Find where the given text appears and provide that cell's center as (x, y) coordinate. 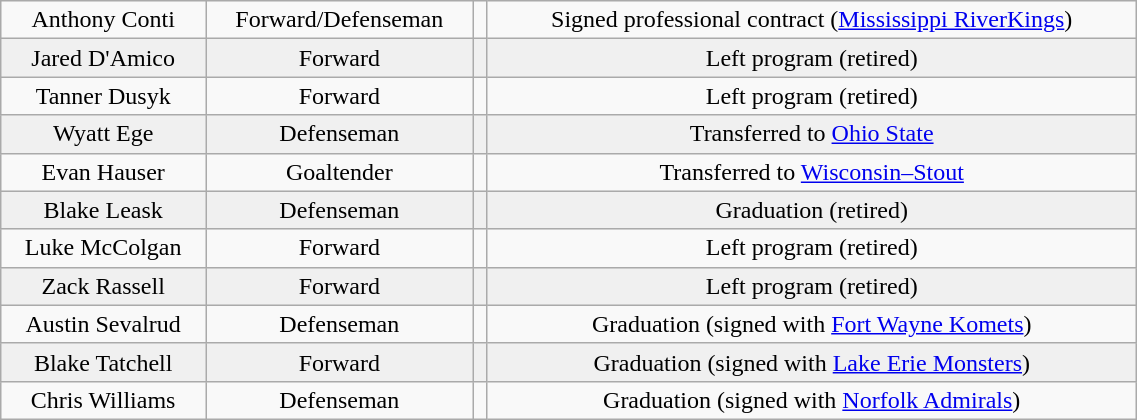
Graduation (signed with Lake Erie Monsters) (812, 362)
Signed professional contract (Mississippi RiverKings) (812, 20)
Graduation (signed with Norfolk Admirals) (812, 400)
Transferred to Ohio State (812, 134)
Graduation (signed with Fort Wayne Komets) (812, 324)
Austin Sevalrud (104, 324)
Chris Williams (104, 400)
Graduation (retired) (812, 210)
Forward/Defenseman (340, 20)
Tanner Dusyk (104, 96)
Jared D'Amico (104, 58)
Transferred to Wisconsin–Stout (812, 172)
Goaltender (340, 172)
Wyatt Ege (104, 134)
Blake Tatchell (104, 362)
Blake Leask (104, 210)
Evan Hauser (104, 172)
Zack Rassell (104, 286)
Luke McColgan (104, 248)
Anthony Conti (104, 20)
